Identify which cell holds the provided text, then report its (X, Y) central coordinate. 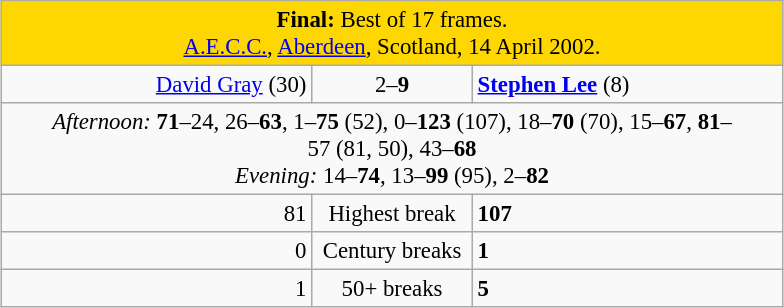
50+ breaks (392, 289)
Highest break (392, 214)
81 (156, 214)
2–9 (392, 85)
Century breaks (392, 251)
Afternoon: 71–24, 26–63, 1–75 (52), 0–123 (107), 18–70 (70), 15–67, 81–57 (81, 50), 43–68Evening: 14–74, 13–99 (95), 2–82 (392, 149)
Stephen Lee (8) (628, 85)
5 (628, 289)
Final: Best of 17 frames. A.E.C.C., Aberdeen, Scotland, 14 April 2002. (392, 34)
0 (156, 251)
107 (628, 214)
David Gray (30) (156, 85)
